Find where the given text appears and provide that cell's center as (X, Y) coordinate. 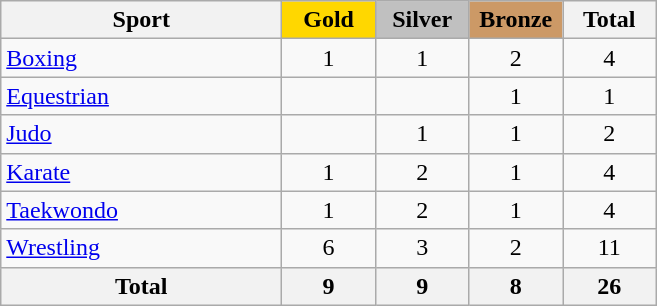
Judo (142, 134)
Sport (142, 20)
Wrestling (142, 248)
8 (516, 286)
6 (329, 248)
Equestrian (142, 96)
Karate (142, 172)
Boxing (142, 58)
Bronze (516, 20)
11 (609, 248)
Taekwondo (142, 210)
Gold (329, 20)
Silver (422, 20)
26 (609, 286)
3 (422, 248)
